Scan for the cell matching the given text and deliver its (X, Y) coordinate at center. 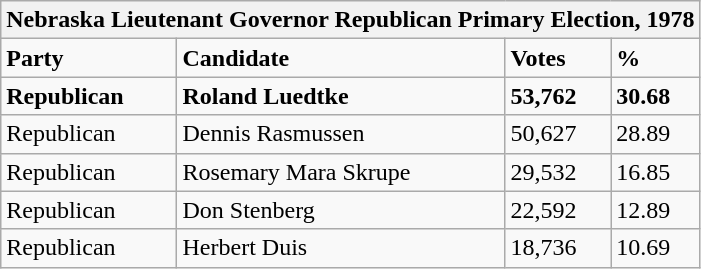
50,627 (558, 134)
Rosemary Mara Skrupe (341, 172)
16.85 (656, 172)
Don Stenberg (341, 210)
22,592 (558, 210)
53,762 (558, 96)
30.68 (656, 96)
10.69 (656, 248)
Candidate (341, 58)
28.89 (656, 134)
% (656, 58)
29,532 (558, 172)
12.89 (656, 210)
Herbert Duis (341, 248)
Votes (558, 58)
Dennis Rasmussen (341, 134)
Roland Luedtke (341, 96)
18,736 (558, 248)
Nebraska Lieutenant Governor Republican Primary Election, 1978 (350, 20)
Party (89, 58)
